Scan for the cell matching the given text and deliver its (X, Y) coordinate at center. 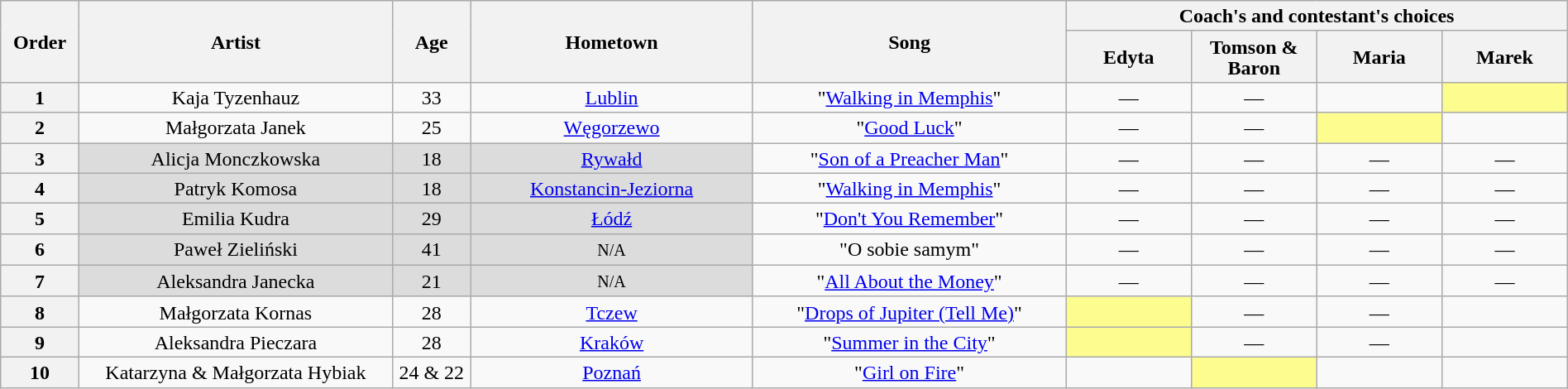
Kaja Tyzenhauz (235, 98)
21 (432, 281)
Hometown (612, 41)
Order (40, 41)
6 (40, 249)
2 (40, 127)
Song (910, 41)
Węgorzewo (612, 127)
"Girl on Fire" (910, 372)
41 (432, 249)
"Son of a Preacher Man" (910, 157)
Katarzyna & Małgorzata Hybiak (235, 372)
Tczew (612, 311)
"Summer in the City" (910, 343)
Artist (235, 41)
Marek (1505, 56)
Paweł Zieliński (235, 249)
5 (40, 219)
1 (40, 98)
Alicja Monczkowska (235, 157)
9 (40, 343)
Coach's and contestant's choices (1317, 17)
Poznań (612, 372)
33 (432, 98)
Małgorzata Kornas (235, 311)
8 (40, 311)
Emilia Kudra (235, 219)
Patryk Komosa (235, 189)
7 (40, 281)
Maria (1379, 56)
"Good Luck" (910, 127)
Kraków (612, 343)
Lublin (612, 98)
"Drops of Jupiter (Tell Me)" (910, 311)
10 (40, 372)
4 (40, 189)
Aleksandra Pieczara (235, 343)
"O sobie samym" (910, 249)
24 & 22 (432, 372)
3 (40, 157)
Konstancin-Jeziorna (612, 189)
Małgorzata Janek (235, 127)
Age (432, 41)
Tomson & Baron (1255, 56)
Aleksandra Janecka (235, 281)
"All About the Money" (910, 281)
29 (432, 219)
Edyta (1129, 56)
"Don't You Remember" (910, 219)
25 (432, 127)
Rywałd (612, 157)
Łódź (612, 219)
